Scan for the cell matching the given text and deliver its [X, Y] coordinate at center. 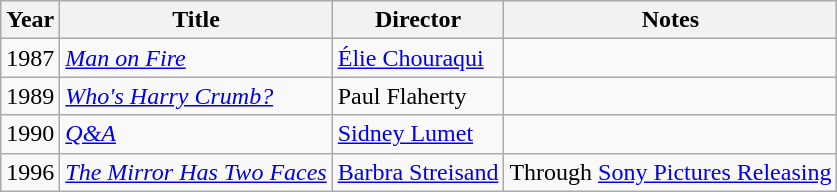
Notes [670, 20]
The Mirror Has Two Faces [196, 172]
Sidney Lumet [418, 134]
Paul Flaherty [418, 96]
Year [30, 20]
Who's Harry Crumb? [196, 96]
1996 [30, 172]
Director [418, 20]
1990 [30, 134]
Title [196, 20]
Man on Fire [196, 58]
Through Sony Pictures Releasing [670, 172]
Élie Chouraqui [418, 58]
1989 [30, 96]
Q&A [196, 134]
Barbra Streisand [418, 172]
1987 [30, 58]
